Find where the given text appears and provide that cell's center as (x, y) coordinate. 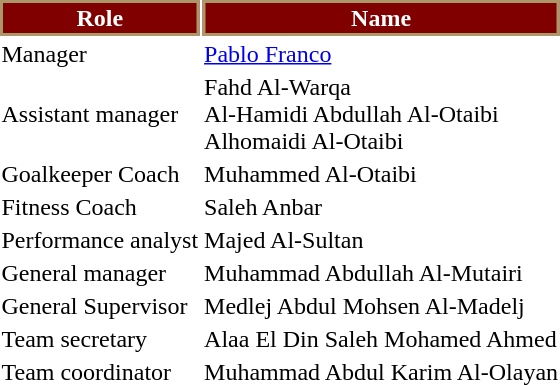
Performance analyst (100, 240)
Fitness Coach (100, 207)
Fahd Al-Warqa Al-Hamidi Abdullah Al-Otaibi Alhomaidi Al-Otaibi (382, 114)
Pablo Franco (382, 54)
General manager (100, 273)
Assistant manager (100, 114)
Saleh Anbar (382, 207)
Goalkeeper Coach (100, 174)
Alaa El Din Saleh Mohamed Ahmed (382, 339)
Medlej Abdul Mohsen Al-Madelj (382, 306)
Name (382, 18)
Team secretary (100, 339)
Majed Al-Sultan (382, 240)
Muhammed Al-Otaibi (382, 174)
Muhammad Abdullah Al-Mutairi (382, 273)
Role (100, 18)
General Supervisor (100, 306)
Manager (100, 54)
